Return the [X, Y] coordinate for the center point of the cell that contains the specified text.  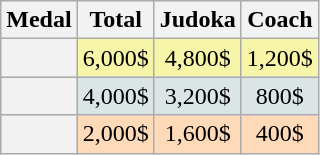
4,000$ [116, 96]
3,200$ [198, 96]
Coach [280, 20]
6,000$ [116, 58]
2,000$ [116, 134]
400$ [280, 134]
800$ [280, 96]
1,200$ [280, 58]
Judoka [198, 20]
4,800$ [198, 58]
1,600$ [198, 134]
Total [116, 20]
Medal [39, 20]
